Extract the (X, Y) coordinate from the center of the cell holding the provided text.  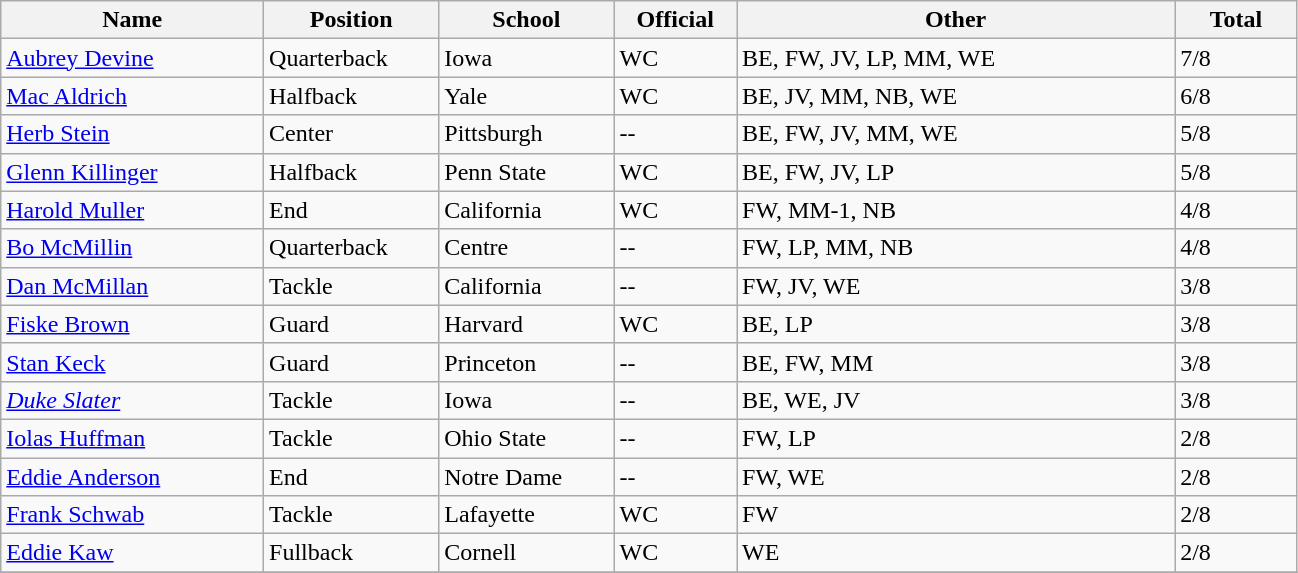
Ohio State (526, 438)
Position (352, 20)
Bo McMillin (132, 248)
Other (956, 20)
Eddie Anderson (132, 477)
Lafayette (526, 515)
Name (132, 20)
BE, LP (956, 324)
FW, JV, WE (956, 286)
Iolas Huffman (132, 438)
Notre Dame (526, 477)
Aubrey Devine (132, 58)
BE, FW, JV, LP (956, 172)
Harold Muller (132, 210)
Center (352, 134)
BE, FW, JV, LP, MM, WE (956, 58)
Centre (526, 248)
BE, FW, JV, MM, WE (956, 134)
Total (1236, 20)
Stan Keck (132, 362)
Duke Slater (132, 400)
Dan McMillan (132, 286)
7/8 (1236, 58)
Fullback (352, 553)
FW (956, 515)
Cornell (526, 553)
FW, WE (956, 477)
Official (676, 20)
Frank Schwab (132, 515)
6/8 (1236, 96)
Harvard (526, 324)
Yale (526, 96)
BE, JV, MM, NB, WE (956, 96)
FW, LP (956, 438)
BE, FW, MM (956, 362)
Pittsburgh (526, 134)
Princeton (526, 362)
Eddie Kaw (132, 553)
FW, LP, MM, NB (956, 248)
Mac Aldrich (132, 96)
WE (956, 553)
Herb Stein (132, 134)
Glenn Killinger (132, 172)
School (526, 20)
BE, WE, JV (956, 400)
Fiske Brown (132, 324)
Penn State (526, 172)
FW, MM-1, NB (956, 210)
